Search for the cell housing the specified text and yield its (x, y) center coordinate. 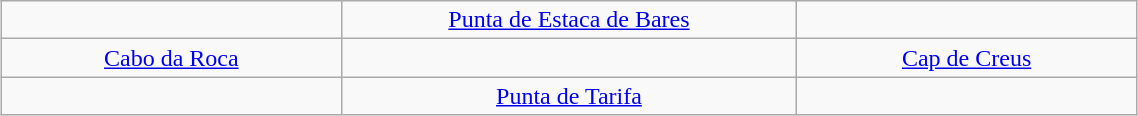
Punta de Tarifa (569, 96)
Punta de Estaca de Bares (569, 20)
Cap de Creus (966, 58)
Cabo da Roca (172, 58)
